For the text-containing cell, return its midpoint in (x, y) coordinate format. 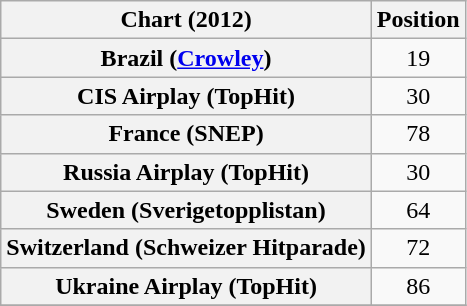
France (SNEP) (186, 134)
Sweden (Sverigetopplistan) (186, 210)
64 (418, 210)
Brazil (Crowley) (186, 58)
86 (418, 286)
CIS Airplay (TopHit) (186, 96)
19 (418, 58)
Russia Airplay (TopHit) (186, 172)
Ukraine Airplay (TopHit) (186, 286)
Position (418, 20)
72 (418, 248)
78 (418, 134)
Chart (2012) (186, 20)
Switzerland (Schweizer Hitparade) (186, 248)
